Detect which cell encompasses the target text, then output its [x, y] center coordinate. 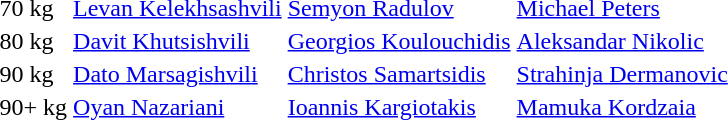
Dato Marsagishvili [178, 74]
Davit Khutsishvili [178, 41]
Georgios Koulouchidis [399, 41]
Christos Samartsidis [399, 74]
